Return (x, y) of the center of cell containing provided text 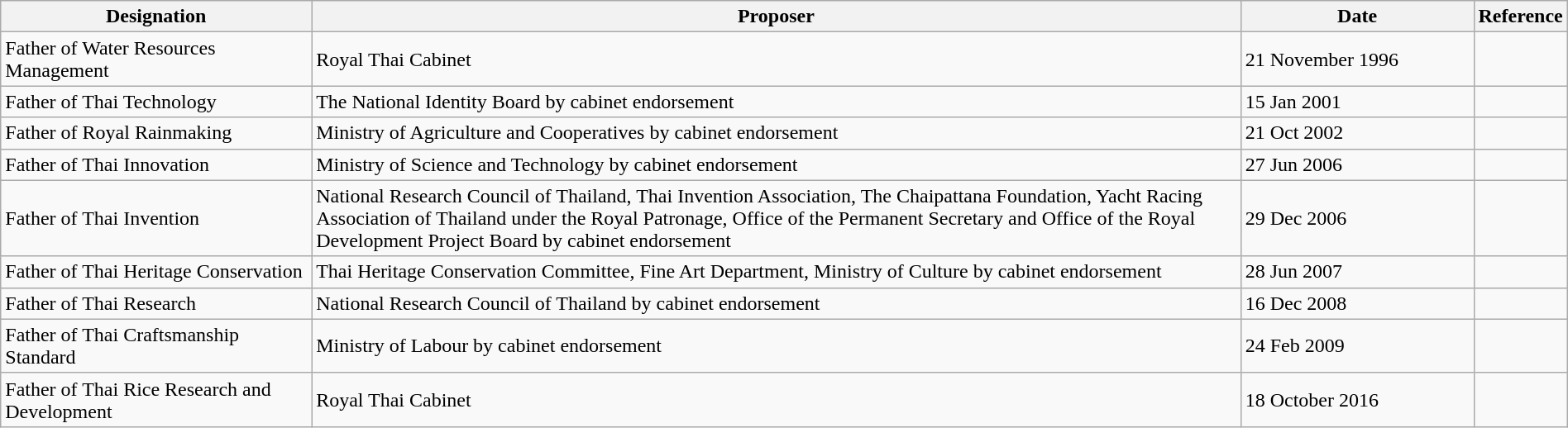
Date (1357, 17)
Father of Water Resources Management (156, 59)
Ministry of Agriculture and Cooperatives by cabinet endorsement (777, 133)
21 Oct 2002 (1357, 133)
The National Identity Board by cabinet endorsement (777, 102)
28 Jun 2007 (1357, 272)
Thai Heritage Conservation Committee, Fine Art Department, Ministry of Culture by cabinet endorsement (777, 272)
Reference (1520, 17)
Father of Thai Research (156, 303)
Father of Thai Invention (156, 218)
Father of Thai Rice Research and Development (156, 400)
Ministry of Labour by cabinet endorsement (777, 345)
24 Feb 2009 (1357, 345)
27 Jun 2006 (1357, 164)
Proposer (777, 17)
Father of Thai Innovation (156, 164)
Designation (156, 17)
15 Jan 2001 (1357, 102)
Father of Thai Craftsmanship Standard (156, 345)
Father of Thai Heritage Conservation (156, 272)
29 Dec 2006 (1357, 218)
National Research Council of Thailand by cabinet endorsement (777, 303)
Father of Thai Technology (156, 102)
Ministry of Science and Technology by cabinet endorsement (777, 164)
Father of Royal Rainmaking (156, 133)
16 Dec 2008 (1357, 303)
21 November 1996 (1357, 59)
18 October 2016 (1357, 400)
